Search for the cell housing the specified text and yield its [x, y] center coordinate. 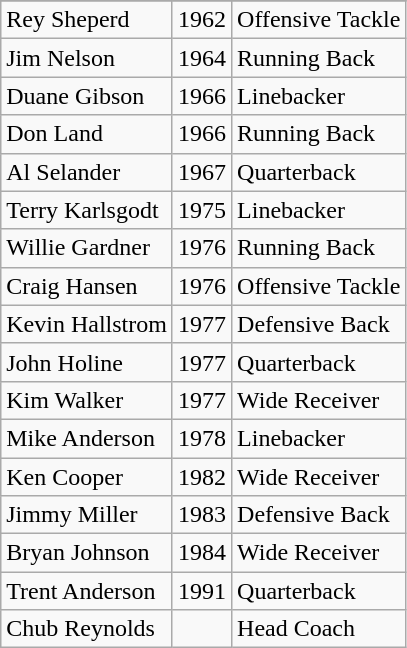
1991 [202, 591]
Kim Walker [87, 400]
1967 [202, 172]
1964 [202, 58]
Don Land [87, 134]
Bryan Johnson [87, 553]
1975 [202, 210]
Mike Anderson [87, 438]
Al Selander [87, 172]
Jim Nelson [87, 58]
Chub Reynolds [87, 629]
Rey Sheperd [87, 20]
Craig Hansen [87, 286]
1978 [202, 438]
1984 [202, 553]
Head Coach [319, 629]
John Holine [87, 362]
Trent Anderson [87, 591]
Terry Karlsgodt [87, 210]
1962 [202, 20]
Willie Gardner [87, 248]
1982 [202, 477]
Kevin Hallstrom [87, 324]
Duane Gibson [87, 96]
Ken Cooper [87, 477]
Jimmy Miller [87, 515]
1983 [202, 515]
